Capture the cell that displays the provided text and extract its (X, Y) central coordinate. 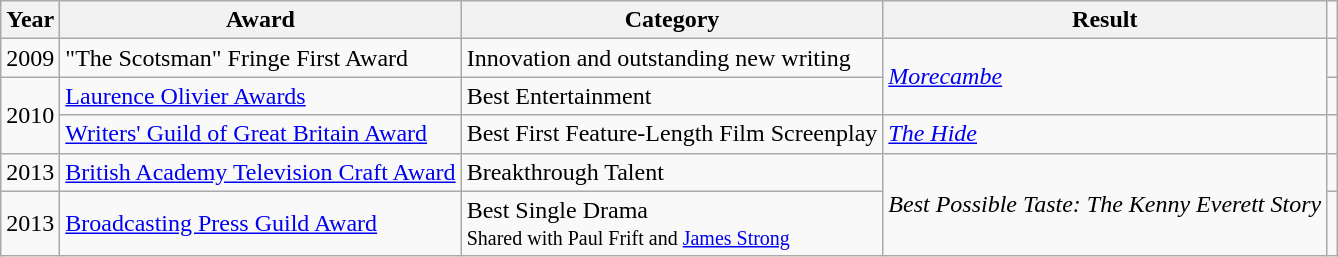
2009 (30, 58)
Category (672, 20)
Laurence Olivier Awards (260, 96)
The Hide (1105, 134)
British Academy Television Craft Award (260, 172)
2010 (30, 115)
Result (1105, 20)
Writers' Guild of Great Britain Award (260, 134)
Best Single DramaShared with Paul Frift and James Strong (672, 224)
Innovation and outstanding new writing (672, 58)
Breakthrough Talent (672, 172)
Year (30, 20)
"The Scotsman" Fringe First Award (260, 58)
Best Entertainment (672, 96)
Award (260, 20)
Best First Feature-Length Film Screenplay (672, 134)
Broadcasting Press Guild Award (260, 224)
Best Possible Taste: The Kenny Everett Story (1105, 204)
Morecambe (1105, 77)
